From the cell containing the given text, extract its center point as [x, y] coordinate. 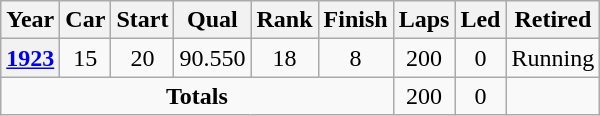
18 [284, 58]
90.550 [212, 58]
Finish [356, 20]
8 [356, 58]
20 [142, 58]
1923 [30, 58]
Car [86, 20]
Rank [284, 20]
Start [142, 20]
Running [553, 58]
Retired [553, 20]
Totals [197, 96]
15 [86, 58]
Year [30, 20]
Qual [212, 20]
Laps [424, 20]
Led [480, 20]
